Return the [x, y] coordinate for the center point of the cell that contains the specified text.  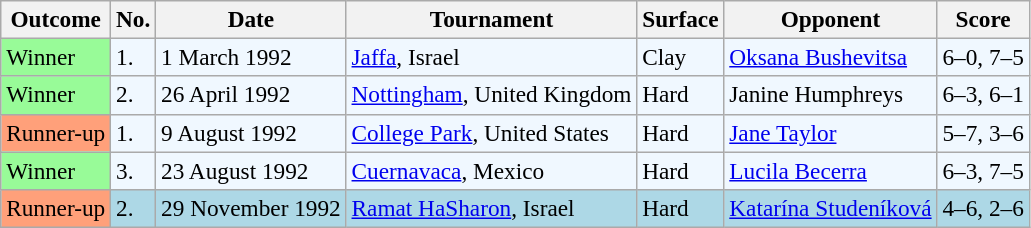
23 August 1992 [251, 170]
9 August 1992 [251, 133]
Date [251, 19]
1 March 1992 [251, 57]
Nottingham, United Kingdom [492, 95]
Katarína Studeníková [830, 208]
26 April 1992 [251, 95]
Clay [680, 57]
No. [134, 19]
Jane Taylor [830, 133]
6–3, 7–5 [983, 170]
Jaffa, Israel [492, 57]
29 November 1992 [251, 208]
4–6, 2–6 [983, 208]
Ramat HaSharon, Israel [492, 208]
Oksana Bushevitsa [830, 57]
Score [983, 19]
Lucila Becerra [830, 170]
Surface [680, 19]
College Park, United States [492, 133]
Tournament [492, 19]
Janine Humphreys [830, 95]
Cuernavaca, Mexico [492, 170]
5–7, 3–6 [983, 133]
Outcome [56, 19]
6–3, 6–1 [983, 95]
3. [134, 170]
Opponent [830, 19]
6–0, 7–5 [983, 57]
